Return the [x, y] coordinate for the center point of the cell that contains the specified text.  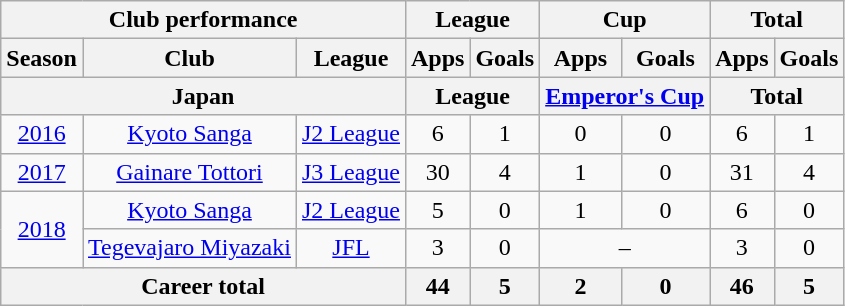
2017 [42, 172]
Gainare Tottori [189, 172]
44 [437, 286]
Tegevajaro Miyazaki [189, 248]
2018 [42, 229]
2016 [42, 134]
– [625, 248]
Career total [204, 286]
Japan [204, 96]
Emperor's Cup [625, 96]
Cup [625, 20]
46 [742, 286]
Club performance [204, 20]
J3 League [350, 172]
31 [742, 172]
30 [437, 172]
Season [42, 58]
2 [581, 286]
JFL [350, 248]
Club [189, 58]
